Determine the (x, y) coordinate at the center of the cell enclosing the given text.  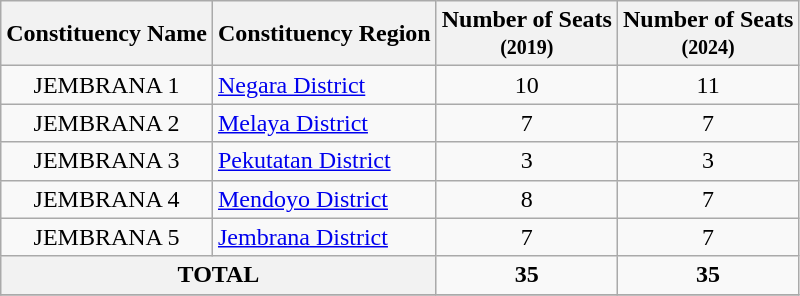
JEMBRANA 4 (107, 199)
Mendoyo District (324, 199)
10 (526, 85)
JEMBRANA 5 (107, 237)
Constituency Region (324, 34)
8 (526, 199)
TOTAL (218, 275)
Number of Seats(2024) (708, 34)
Number of Seats(2019) (526, 34)
Jembrana District (324, 237)
Constituency Name (107, 34)
Negara District (324, 85)
Melaya District (324, 123)
JEMBRANA 2 (107, 123)
JEMBRANA 3 (107, 161)
Pekutatan District (324, 161)
JEMBRANA 1 (107, 85)
11 (708, 85)
